Search for the cell housing the specified text and yield its [X, Y] center coordinate. 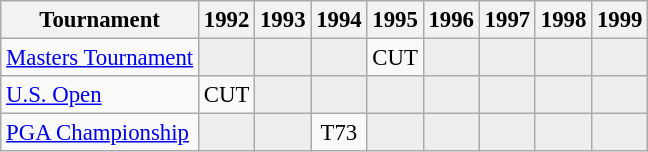
1999 [620, 20]
1993 [283, 20]
T73 [339, 133]
1996 [451, 20]
Masters Tournament [100, 58]
U.S. Open [100, 95]
1994 [339, 20]
1995 [395, 20]
Tournament [100, 20]
1998 [563, 20]
1997 [507, 20]
1992 [227, 20]
PGA Championship [100, 133]
